Extract the [x, y] coordinate from the center of the cell holding the provided text.  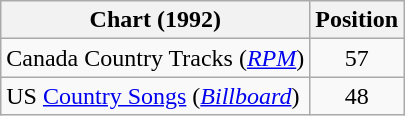
Chart (1992) [156, 20]
48 [357, 96]
Position [357, 20]
57 [357, 58]
US Country Songs (Billboard) [156, 96]
Canada Country Tracks (RPM) [156, 58]
